Return (X, Y) of the center of cell containing provided text 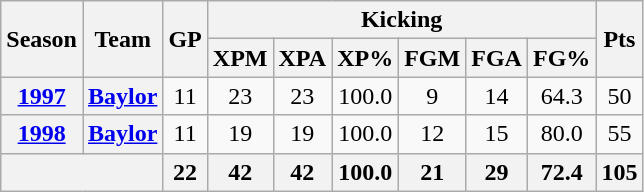
72.4 (561, 172)
1998 (42, 134)
FGA (497, 58)
15 (497, 134)
XP% (366, 58)
12 (432, 134)
Pts (620, 39)
80.0 (561, 134)
Season (42, 39)
XPA (302, 58)
14 (497, 96)
FGM (432, 58)
64.3 (561, 96)
Kicking (402, 20)
50 (620, 96)
21 (432, 172)
GP (185, 39)
FG% (561, 58)
29 (497, 172)
22 (185, 172)
Team (122, 39)
XPM (240, 58)
55 (620, 134)
105 (620, 172)
9 (432, 96)
1997 (42, 96)
